Search for the cell housing the specified text and yield its [X, Y] center coordinate. 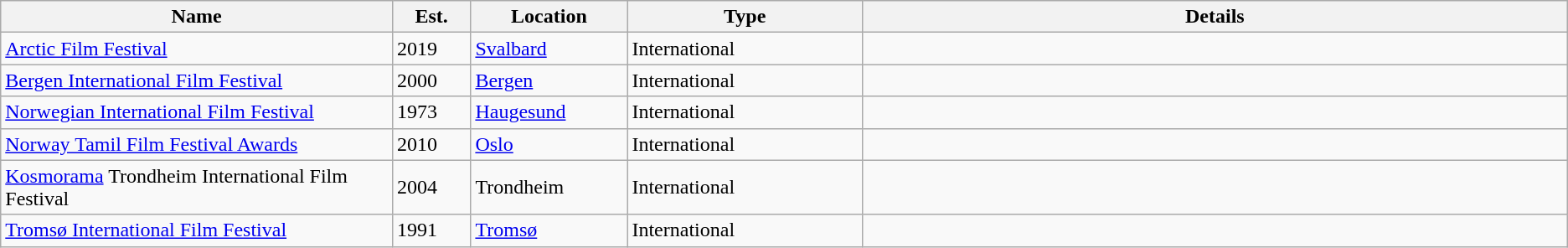
Name [197, 17]
2004 [431, 188]
Bergen [549, 80]
2019 [431, 49]
Est. [431, 17]
Bergen International Film Festival [197, 80]
Trondheim [549, 188]
1991 [431, 230]
Haugesund [549, 112]
Svalbard [549, 49]
Type [745, 17]
Norway Tamil Film Festival Awards [197, 144]
2010 [431, 144]
1973 [431, 112]
2000 [431, 80]
Details [1215, 17]
Arctic Film Festival [197, 49]
Tromsø [549, 230]
Norwegian International Film Festival [197, 112]
Location [549, 17]
Oslo [549, 144]
Kosmorama Trondheim International Film Festival [197, 188]
Tromsø International Film Festival [197, 230]
